Detect which cell encompasses the target text, then output its [x, y] center coordinate. 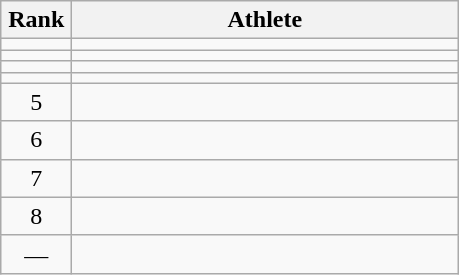
6 [36, 140]
8 [36, 216]
Rank [36, 20]
Athlete [265, 20]
5 [36, 102]
7 [36, 178]
— [36, 254]
